Output the [X, Y] coordinate of the center of the cell containing the given text.  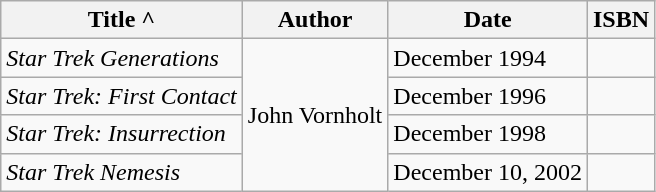
December 1996 [488, 96]
December 1994 [488, 58]
Title ^ [122, 20]
Star Trek: Insurrection [122, 134]
John Vornholt [315, 115]
Star Trek Nemesis [122, 172]
Star Trek: First Contact [122, 96]
Date [488, 20]
Star Trek Generations [122, 58]
Author [315, 20]
December 1998 [488, 134]
December 10, 2002 [488, 172]
ISBN [620, 20]
